From the cell containing the given text, extract its center point as (x, y) coordinate. 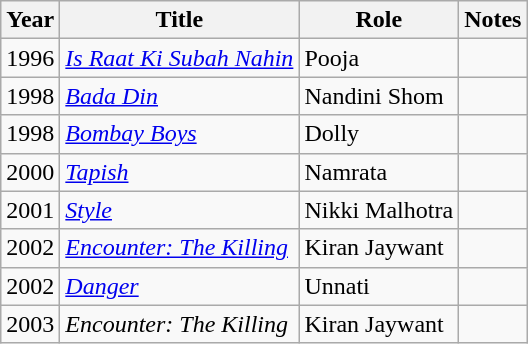
Bada Din (180, 96)
2001 (30, 210)
Unnati (379, 286)
Role (379, 20)
Bombay Boys (180, 134)
Year (30, 20)
Title (180, 20)
Pooja (379, 58)
1996 (30, 58)
Nikki Malhotra (379, 210)
Dolly (379, 134)
Is Raat Ki Subah Nahin (180, 58)
Nandini Shom (379, 96)
Danger (180, 286)
2003 (30, 324)
Tapish (180, 172)
Namrata (379, 172)
Style (180, 210)
2000 (30, 172)
Notes (493, 20)
